Extract the [X, Y] coordinate from the center of the cell holding the provided text.  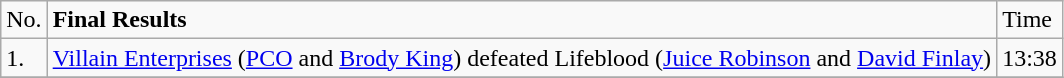
Final Results [522, 20]
Villain Enterprises (PCO and Brody King) defeated Lifeblood (Juice Robinson and David Finlay) [522, 58]
1. [24, 58]
13:38 [1030, 58]
No. [24, 20]
Time [1030, 20]
